For the text-containing cell, return its midpoint in (X, Y) coordinate format. 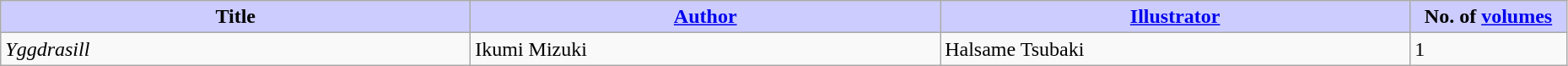
Illustrator (1176, 17)
1 (1489, 49)
Author (705, 17)
Yggdrasill (236, 49)
Title (236, 17)
Halsame Tsubaki (1176, 49)
Ikumi Mizuki (705, 49)
No. of volumes (1489, 17)
